Return [x, y] of the center of cell containing provided text 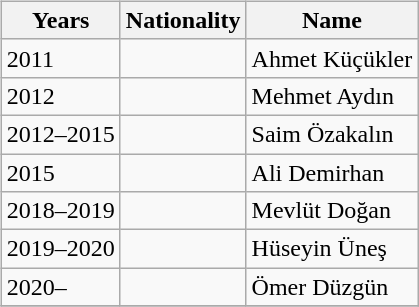
2012 [60, 96]
2020– [60, 287]
Ahmet Küçükler [332, 58]
Mevlüt Doğan [332, 211]
2012–2015 [60, 134]
Ömer Düzgün [332, 287]
Name [332, 20]
2019–2020 [60, 249]
Saim Özakalın [332, 134]
Nationality [183, 20]
2015 [60, 173]
2018–2019 [60, 211]
Hüseyin Üneş [332, 249]
2011 [60, 58]
Years [60, 20]
Mehmet Aydın [332, 96]
Ali Demirhan [332, 173]
